Search for the cell housing the specified text and yield its [x, y] center coordinate. 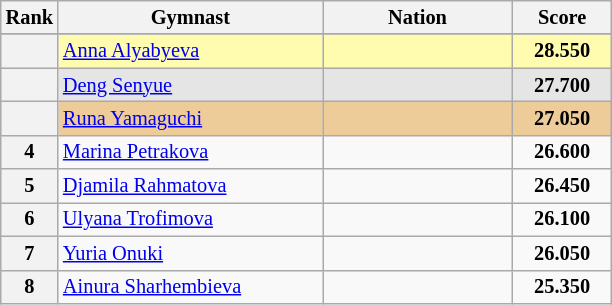
Djamila Rahmatova [190, 186]
25.350 [562, 287]
Anna Alyabyeva [190, 51]
26.100 [562, 219]
26.450 [562, 186]
Gymnast [190, 17]
Rank [30, 17]
26.050 [562, 253]
28.550 [562, 51]
7 [30, 253]
8 [30, 287]
Nation [418, 17]
6 [30, 219]
Ulyana Trofimova [190, 219]
Ainura Sharhembieva [190, 287]
Marina Petrakova [190, 152]
4 [30, 152]
Score [562, 17]
27.050 [562, 118]
5 [30, 186]
Yuria Onuki [190, 253]
Deng Senyue [190, 85]
Runa Yamaguchi [190, 118]
27.700 [562, 85]
26.600 [562, 152]
